Identify which cell holds the provided text, then report its [X, Y] central coordinate. 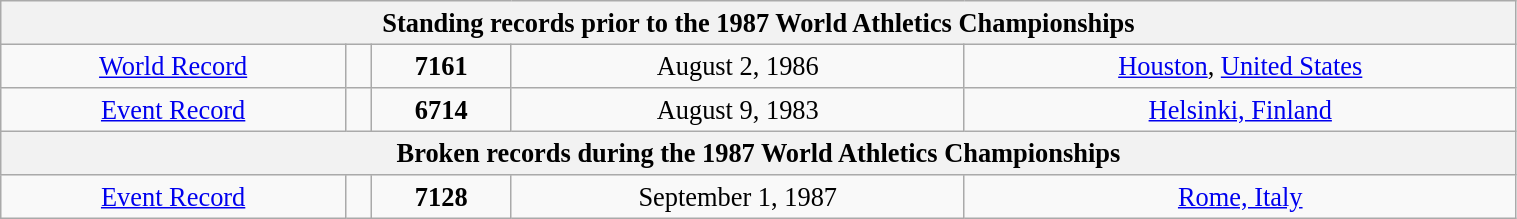
September 1, 1987 [738, 197]
7128 [441, 197]
Rome, Italy [1240, 197]
August 9, 1983 [738, 109]
6714 [441, 109]
Standing records prior to the 1987 World Athletics Championships [758, 22]
Helsinki, Finland [1240, 109]
7161 [441, 66]
Houston, United States [1240, 66]
August 2, 1986 [738, 66]
World Record [174, 66]
Broken records during the 1987 World Athletics Championships [758, 153]
